Identify which cell holds the provided text, then report its (x, y) central coordinate. 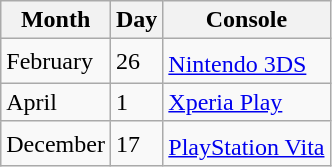
1 (136, 102)
PlayStation Vita (246, 144)
April (56, 102)
26 (136, 62)
Console (246, 20)
Nintendo 3DS (246, 62)
17 (136, 144)
February (56, 62)
Day (136, 20)
December (56, 144)
Xperia Play (246, 102)
Month (56, 20)
